Pinpoint the cell where the given text exists, returning its (x, y) midpoint coordinate. 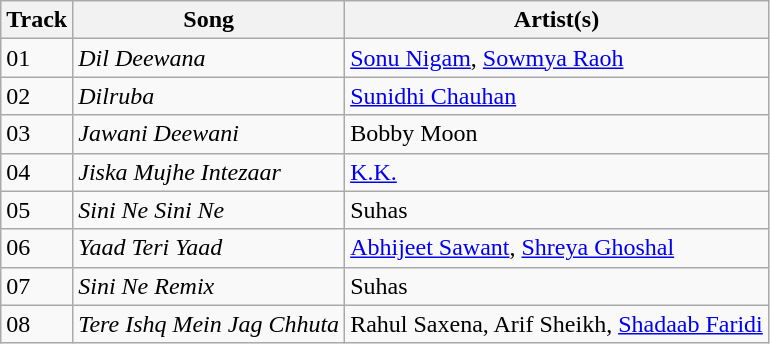
K.K. (557, 172)
03 (37, 134)
Yaad Teri Yaad (209, 248)
Sini Ne Remix (209, 286)
06 (37, 248)
Jiska Mujhe Intezaar (209, 172)
08 (37, 324)
Tere Ishq Mein Jag Chhuta (209, 324)
Dilruba (209, 96)
01 (37, 58)
Sini Ne Sini Ne (209, 210)
07 (37, 286)
Track (37, 20)
Bobby Moon (557, 134)
Sonu Nigam, Sowmya Raoh (557, 58)
Sunidhi Chauhan (557, 96)
Song (209, 20)
Dil Deewana (209, 58)
04 (37, 172)
02 (37, 96)
Artist(s) (557, 20)
Abhijeet Sawant, Shreya Ghoshal (557, 248)
05 (37, 210)
Rahul Saxena, Arif Sheikh, Shadaab Faridi (557, 324)
Jawani Deewani (209, 134)
